Identify which cell holds the provided text, then report its [x, y] central coordinate. 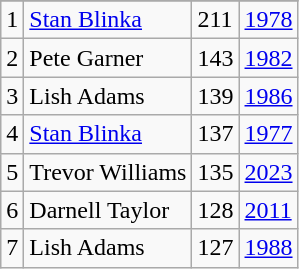
137 [216, 134]
6 [12, 210]
127 [216, 248]
5 [12, 172]
2 [12, 58]
1982 [268, 58]
1986 [268, 96]
135 [216, 172]
3 [12, 96]
Pete Garner [108, 58]
1 [12, 20]
7 [12, 248]
139 [216, 96]
2023 [268, 172]
1988 [268, 248]
Darnell Taylor [108, 210]
211 [216, 20]
1978 [268, 20]
1977 [268, 134]
128 [216, 210]
2011 [268, 210]
4 [12, 134]
143 [216, 58]
Trevor Williams [108, 172]
